Search for the cell housing the specified text and yield its [X, Y] center coordinate. 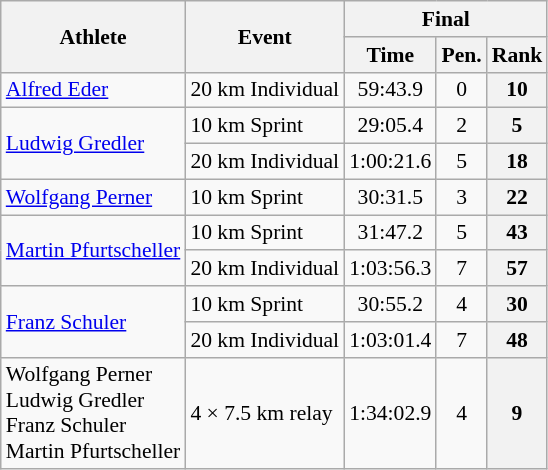
1:03:56.3 [390, 269]
30:55.2 [390, 304]
31:47.2 [390, 233]
Time [390, 55]
18 [518, 162]
1:00:21.6 [390, 162]
59:43.9 [390, 90]
1:03:01.4 [390, 340]
30:31.5 [390, 197]
1:34:02.9 [390, 413]
3 [461, 197]
Athlete [94, 36]
30 [518, 304]
Event [264, 36]
Wolfgang PernerLudwig GredlerFranz SchulerMartin Pfurtscheller [94, 413]
Franz Schuler [94, 322]
10 [518, 90]
57 [518, 269]
Ludwig Gredler [94, 144]
Pen. [461, 55]
9 [518, 413]
Martin Pfurtscheller [94, 250]
48 [518, 340]
Alfred Eder [94, 90]
22 [518, 197]
4 × 7.5 km relay [264, 413]
0 [461, 90]
Final [446, 19]
Rank [518, 55]
2 [461, 126]
Wolfgang Perner [94, 197]
43 [518, 233]
29:05.4 [390, 126]
